Locate the cell with the specified text and output its (x, y) center coordinate. 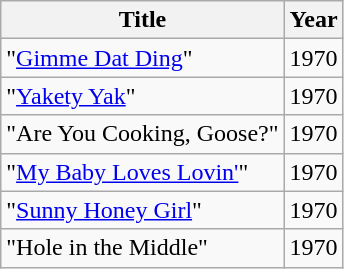
"Hole in the Middle" (142, 248)
"Are You Cooking, Goose?" (142, 134)
Year (314, 20)
"Yakety Yak" (142, 96)
"Gimme Dat Ding" (142, 58)
"Sunny Honey Girl" (142, 210)
"My Baby Loves Lovin'" (142, 172)
Title (142, 20)
